Locate the cell with the specified text and output its [x, y] center coordinate. 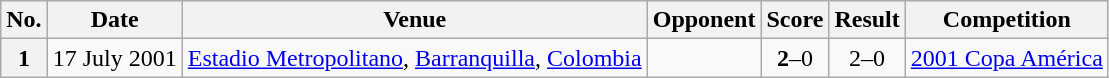
Score [795, 20]
Venue [414, 20]
Opponent [704, 20]
Date [114, 20]
No. [24, 20]
Competition [1006, 20]
Result [867, 20]
1 [24, 58]
Estadio Metropolitano, Barranquilla, Colombia [414, 58]
2001 Copa América [1006, 58]
17 July 2001 [114, 58]
